Return [X, Y] of the center of cell containing provided text 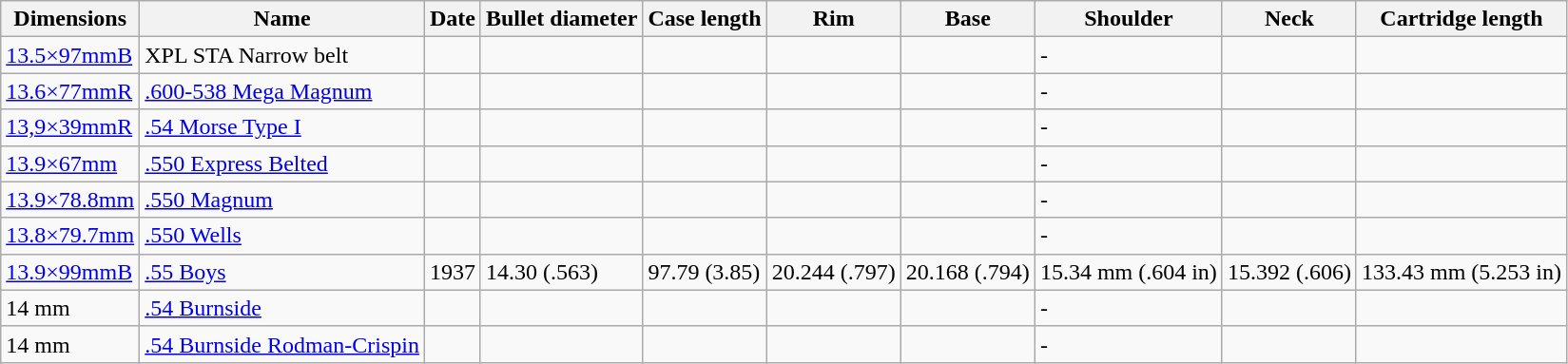
13.9×78.8mm [70, 200]
13,9×39mmR [70, 127]
Case length [705, 19]
20.168 (.794) [968, 272]
Rim [833, 19]
.550 Wells [282, 236]
.600-538 Mega Magnum [282, 91]
Shoulder [1128, 19]
.54 Burnside [282, 308]
Neck [1289, 19]
133.43 mm (5.253 in) [1461, 272]
Date [453, 19]
XPL STA Narrow belt [282, 55]
.54 Burnside Rodman-Crispin [282, 344]
15.34 mm (.604 in) [1128, 272]
.54 Morse Type I [282, 127]
.550 Express Belted [282, 163]
13.8×79.7mm [70, 236]
13.9×67mm [70, 163]
15.392 (.606) [1289, 272]
Cartridge length [1461, 19]
13.6×77mmR [70, 91]
20.244 (.797) [833, 272]
Dimensions [70, 19]
.55 Boys [282, 272]
Name [282, 19]
Bullet diameter [561, 19]
13.9×99mmB [70, 272]
14.30 (.563) [561, 272]
97.79 (3.85) [705, 272]
Base [968, 19]
.550 Magnum [282, 200]
13.5×97mmB [70, 55]
1937 [453, 272]
